Pinpoint the cell where the given text exists, returning its [X, Y] midpoint coordinate. 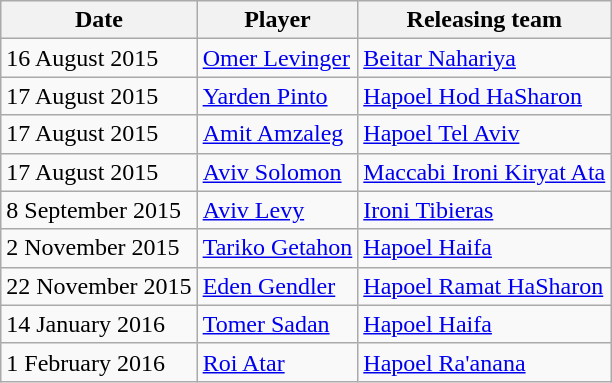
Roi Atar [278, 362]
Hapoel Ramat HaSharon [484, 286]
Date [99, 20]
Hapoel Ra'anana [484, 362]
14 January 2016 [99, 324]
Hapoel Tel Aviv [484, 134]
8 September 2015 [99, 210]
Eden Gendler [278, 286]
16 August 2015 [99, 58]
Aviv Solomon [278, 172]
Beitar Nahariya [484, 58]
Aviv Levy [278, 210]
2 November 2015 [99, 248]
Amit Amzaleg [278, 134]
Hapoel Hod HaSharon [484, 96]
Player [278, 20]
Maccabi Ironi Kiryat Ata [484, 172]
Tomer Sadan [278, 324]
1 February 2016 [99, 362]
Yarden Pinto [278, 96]
Omer Levinger [278, 58]
Releasing team [484, 20]
Tariko Getahon [278, 248]
22 November 2015 [99, 286]
Ironi Tibieras [484, 210]
